Determine the (x, y) coordinate at the center of the cell enclosing the given text.  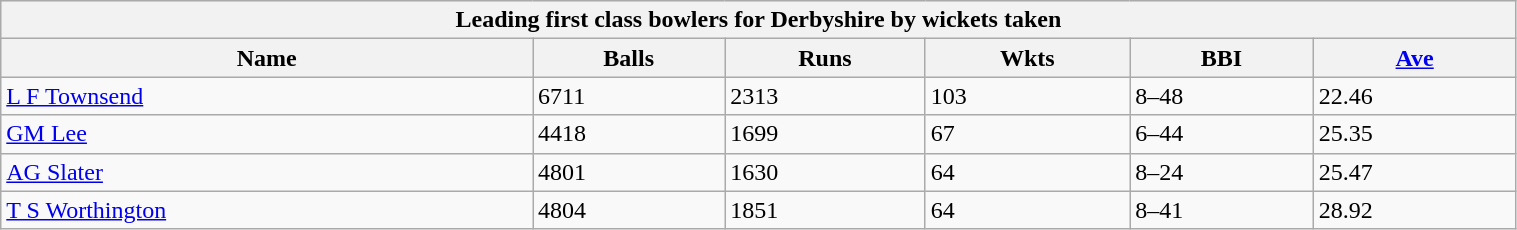
8–24 (1222, 172)
22.46 (1414, 96)
4801 (629, 172)
GM Lee (267, 134)
1851 (825, 210)
4418 (629, 134)
8–41 (1222, 210)
Name (267, 58)
1699 (825, 134)
103 (1027, 96)
L F Townsend (267, 96)
Balls (629, 58)
4804 (629, 210)
Wkts (1027, 58)
25.47 (1414, 172)
T S Worthington (267, 210)
6711 (629, 96)
8–48 (1222, 96)
2313 (825, 96)
Runs (825, 58)
6–44 (1222, 134)
67 (1027, 134)
1630 (825, 172)
BBI (1222, 58)
28.92 (1414, 210)
Ave (1414, 58)
Leading first class bowlers for Derbyshire by wickets taken (758, 20)
AG Slater (267, 172)
25.35 (1414, 134)
